Output the (X, Y) coordinate of the center of the cell containing the given text.  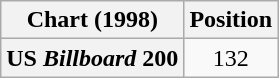
132 (231, 58)
Position (231, 20)
US Billboard 200 (92, 58)
Chart (1998) (92, 20)
